Search for the cell housing the specified text and yield its [x, y] center coordinate. 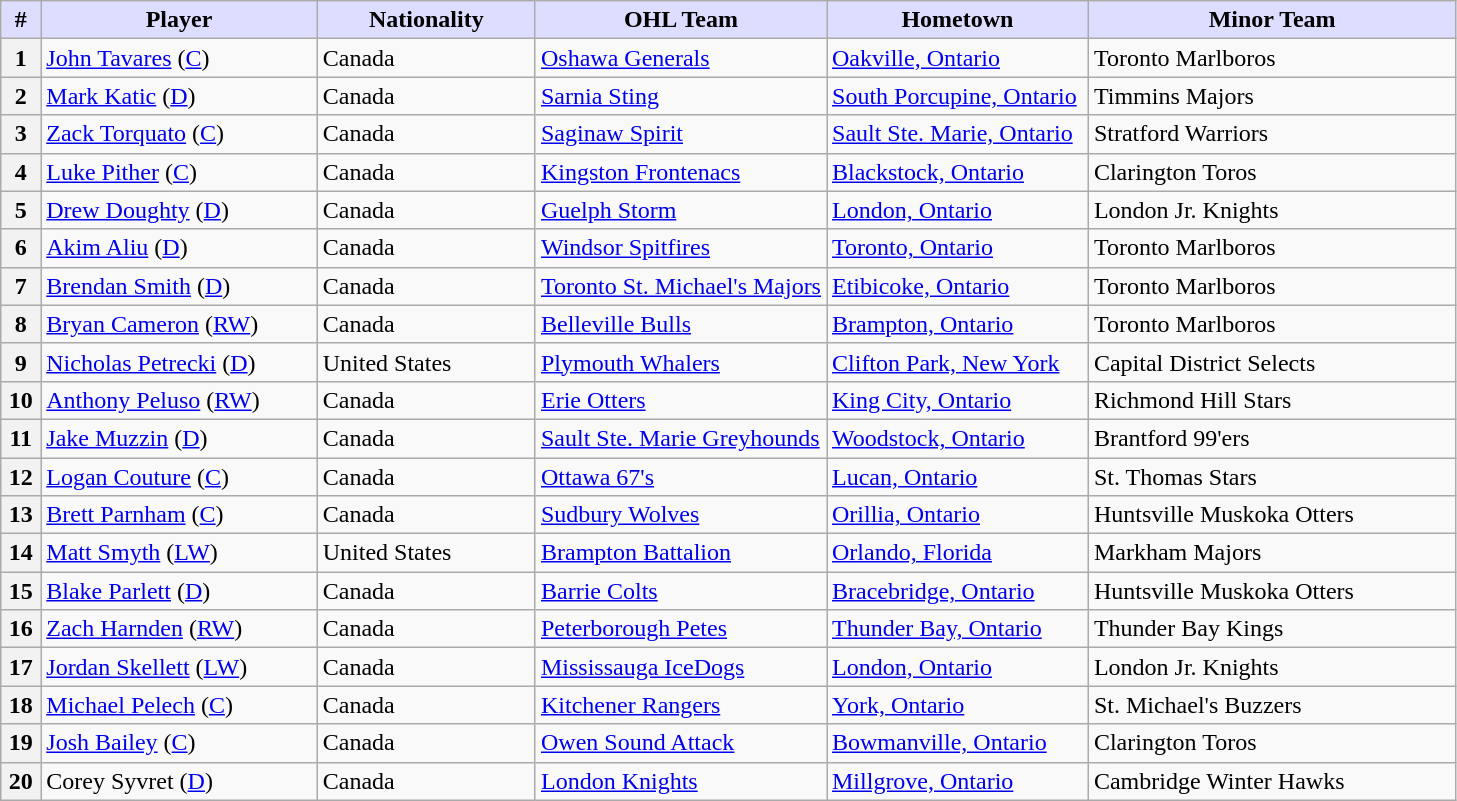
Etibicoke, Ontario [957, 286]
13 [21, 515]
Sarnia Sting [680, 96]
Brampton, Ontario [957, 324]
# [21, 20]
St. Thomas Stars [1272, 477]
7 [21, 286]
17 [21, 667]
Orlando, Florida [957, 553]
Peterborough Petes [680, 629]
Barrie Colts [680, 591]
Jake Muzzin (D) [179, 438]
Josh Bailey (C) [179, 743]
Markham Majors [1272, 553]
Anthony Peluso (RW) [179, 400]
South Porcupine, Ontario [957, 96]
12 [21, 477]
Thunder Bay Kings [1272, 629]
Plymouth Whalers [680, 362]
Capital District Selects [1272, 362]
Toronto St. Michael's Majors [680, 286]
Erie Otters [680, 400]
2 [21, 96]
Guelph Storm [680, 210]
Bracebridge, Ontario [957, 591]
Toronto, Ontario [957, 248]
6 [21, 248]
Minor Team [1272, 20]
Jordan Skellett (LW) [179, 667]
Clifton Park, New York [957, 362]
Sudbury Wolves [680, 515]
Mississauga IceDogs [680, 667]
London Knights [680, 781]
Brendan Smith (D) [179, 286]
14 [21, 553]
Brett Parnham (C) [179, 515]
Kingston Frontenacs [680, 172]
Brantford 99'ers [1272, 438]
Zack Torquato (C) [179, 134]
Thunder Bay, Ontario [957, 629]
Millgrove, Ontario [957, 781]
Stratford Warriors [1272, 134]
Blackstock, Ontario [957, 172]
9 [21, 362]
Owen Sound Attack [680, 743]
Cambridge Winter Hawks [1272, 781]
Drew Doughty (D) [179, 210]
King City, Ontario [957, 400]
Ottawa 67's [680, 477]
15 [21, 591]
11 [21, 438]
Luke Pither (C) [179, 172]
Windsor Spitfires [680, 248]
Nicholas Petrecki (D) [179, 362]
Kitchener Rangers [680, 705]
19 [21, 743]
Belleville Bulls [680, 324]
16 [21, 629]
Mark Katic (D) [179, 96]
8 [21, 324]
Oakville, Ontario [957, 58]
10 [21, 400]
4 [21, 172]
3 [21, 134]
Player [179, 20]
Sault Ste. Marie Greyhounds [680, 438]
Hometown [957, 20]
Brampton Battalion [680, 553]
OHL Team [680, 20]
Logan Couture (C) [179, 477]
Lucan, Ontario [957, 477]
Nationality [426, 20]
Timmins Majors [1272, 96]
Blake Parlett (D) [179, 591]
18 [21, 705]
Woodstock, Ontario [957, 438]
1 [21, 58]
Corey Syvret (D) [179, 781]
St. Michael's Buzzers [1272, 705]
20 [21, 781]
Bowmanville, Ontario [957, 743]
Bryan Cameron (RW) [179, 324]
Richmond Hill Stars [1272, 400]
Zach Harnden (RW) [179, 629]
John Tavares (C) [179, 58]
Orillia, Ontario [957, 515]
York, Ontario [957, 705]
Saginaw Spirit [680, 134]
Michael Pelech (C) [179, 705]
Sault Ste. Marie, Ontario [957, 134]
5 [21, 210]
Akim Aliu (D) [179, 248]
Matt Smyth (LW) [179, 553]
Oshawa Generals [680, 58]
